Determine the [X, Y] coordinate at the center of the cell enclosing the given text.  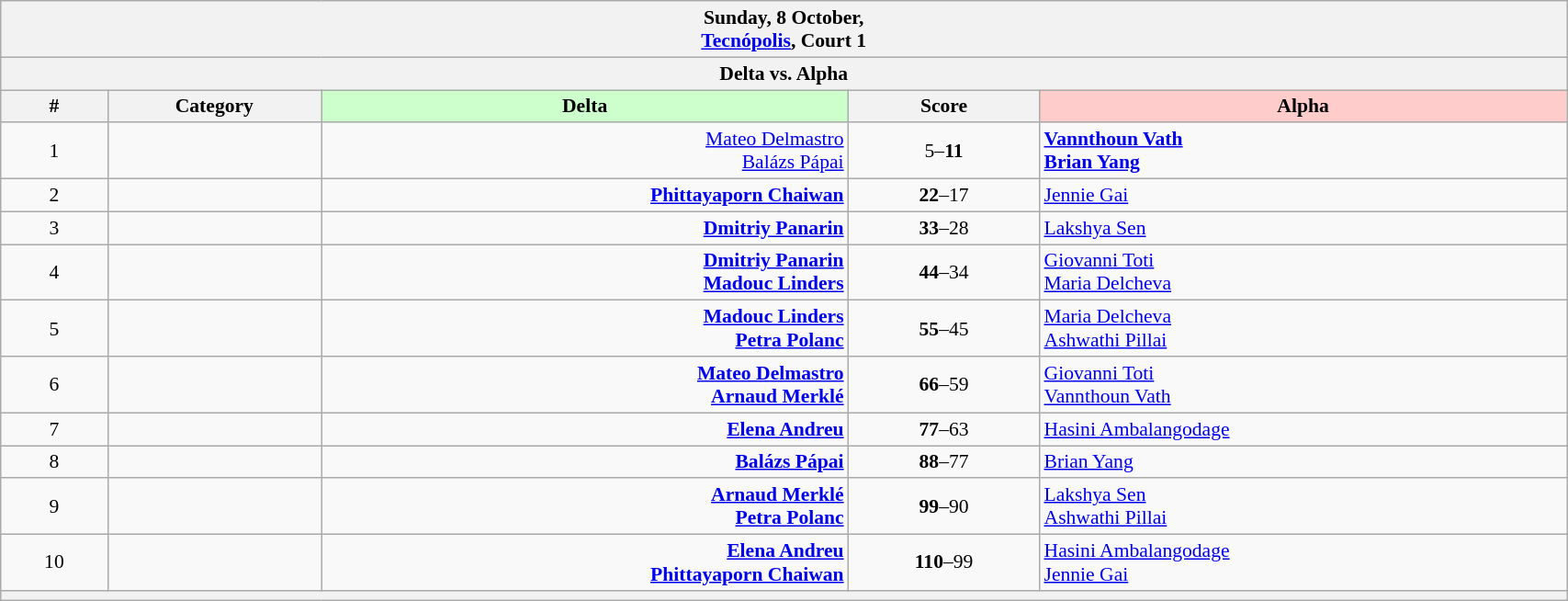
Delta [585, 107]
5–11 [944, 151]
Phittayaporn Chaiwan [585, 196]
Jennie Gai [1303, 196]
77–63 [944, 429]
Hasini Ambalangodage Jennie Gai [1303, 562]
10 [54, 562]
22–17 [944, 196]
3 [54, 228]
Giovanni Toti Vannthoun Vath [1303, 384]
Arnaud Merklé Petra Polanc [585, 507]
Elena Andreu [585, 429]
4 [54, 272]
110–99 [944, 562]
Category [215, 107]
5 [54, 329]
Dmitriy Panarin Madouc Linders [585, 272]
Mateo Delmastro Balázs Pápai [585, 151]
44–34 [944, 272]
Lakshya Sen Ashwathi Pillai [1303, 507]
Delta vs. Alpha [784, 74]
55–45 [944, 329]
9 [54, 507]
1 [54, 151]
8 [54, 462]
Brian Yang [1303, 462]
Hasini Ambalangodage [1303, 429]
Lakshya Sen [1303, 228]
# [54, 107]
99–90 [944, 507]
Maria Delcheva Ashwathi Pillai [1303, 329]
Alpha [1303, 107]
7 [54, 429]
66–59 [944, 384]
Giovanni Toti Maria Delcheva [1303, 272]
Madouc Linders Petra Polanc [585, 329]
2 [54, 196]
33–28 [944, 228]
Vannthoun Vath Brian Yang [1303, 151]
Mateo Delmastro Arnaud Merklé [585, 384]
Sunday, 8 October, Tecnópolis, Court 1 [784, 29]
Balázs Pápai [585, 462]
Elena Andreu Phittayaporn Chaiwan [585, 562]
Dmitriy Panarin [585, 228]
6 [54, 384]
Score [944, 107]
88–77 [944, 462]
